Capture the cell that displays the provided text and extract its (X, Y) central coordinate. 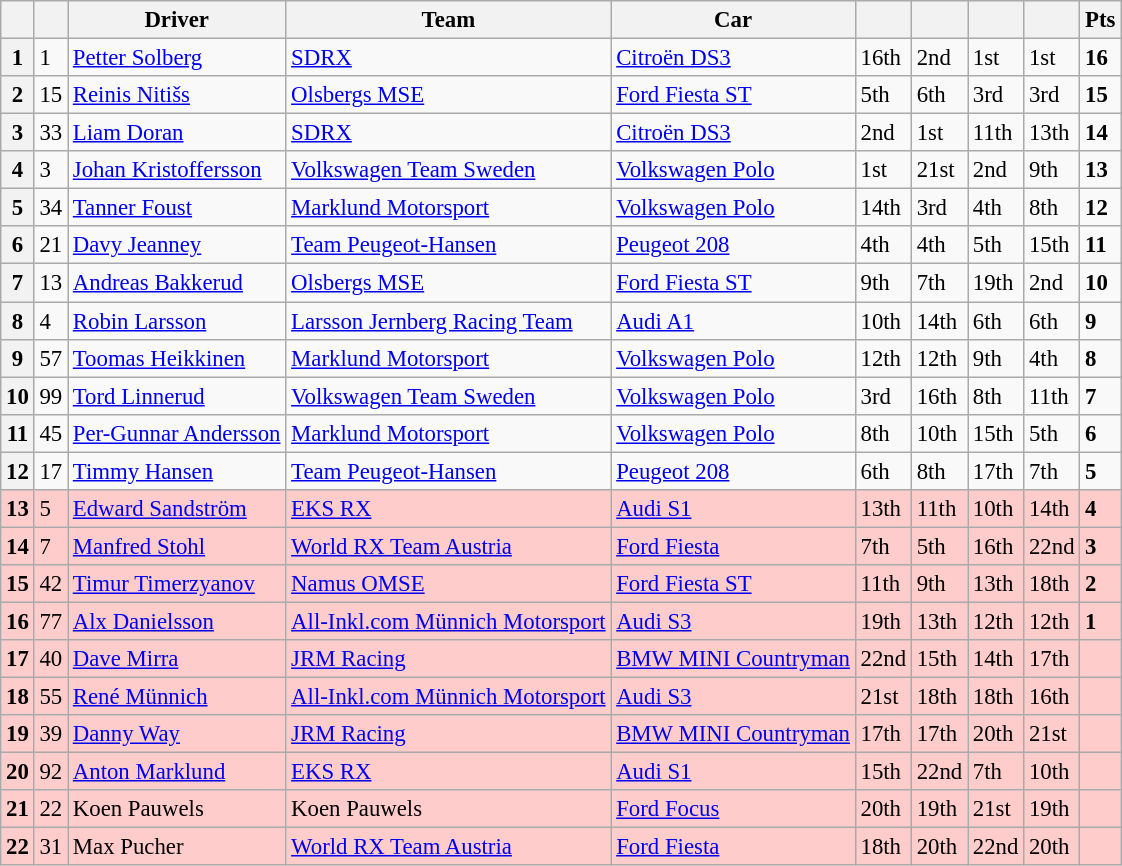
Larsson Jernberg Racing Team (448, 321)
Timmy Hansen (177, 471)
Namus OMSE (448, 584)
Driver (177, 20)
Reinis Nitišs (177, 95)
Liam Doran (177, 133)
Edward Sandström (177, 509)
René Münnich (177, 697)
Manfred Stohl (177, 546)
40 (50, 659)
20 (18, 772)
Dave Mirra (177, 659)
Alx Danielsson (177, 621)
Timur Timerzyanov (177, 584)
Anton Marklund (177, 772)
Petter Solberg (177, 58)
31 (50, 847)
57 (50, 358)
Andreas Bakkerud (177, 283)
Tanner Foust (177, 208)
99 (50, 396)
39 (50, 734)
Per-Gunnar Andersson (177, 433)
Robin Larsson (177, 321)
42 (50, 584)
55 (50, 697)
Car (733, 20)
Danny Way (177, 734)
92 (50, 772)
Tord Linnerud (177, 396)
Audi A1 (733, 321)
45 (50, 433)
19 (18, 734)
Team (448, 20)
18 (18, 697)
Davy Jeanney (177, 245)
Pts (1100, 20)
34 (50, 208)
Ford Focus (733, 809)
33 (50, 133)
77 (50, 621)
Max Pucher (177, 847)
Toomas Heikkinen (177, 358)
Johan Kristoffersson (177, 170)
